Detect which cell encompasses the target text, then output its [x, y] center coordinate. 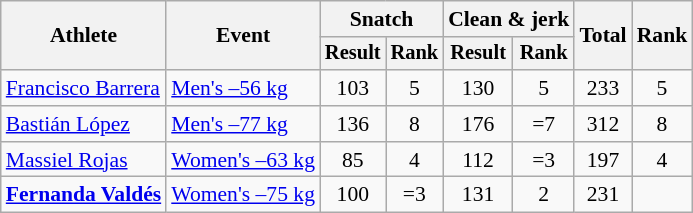
136 [353, 124]
Clean & jerk [508, 19]
312 [602, 124]
197 [602, 160]
Bastián López [84, 124]
112 [478, 160]
Event [243, 36]
231 [602, 195]
=7 [544, 124]
Women's –75 kg [243, 195]
85 [353, 160]
Snatch [382, 19]
Men's –77 kg [243, 124]
103 [353, 88]
Women's –63 kg [243, 160]
130 [478, 88]
Fernanda Valdés [84, 195]
Francisco Barrera [84, 88]
Massiel Rojas [84, 160]
100 [353, 195]
131 [478, 195]
Total [602, 36]
176 [478, 124]
Men's –56 kg [243, 88]
Athlete [84, 36]
233 [602, 88]
2 [544, 195]
